Detect which cell encompasses the target text, then output its [X, Y] center coordinate. 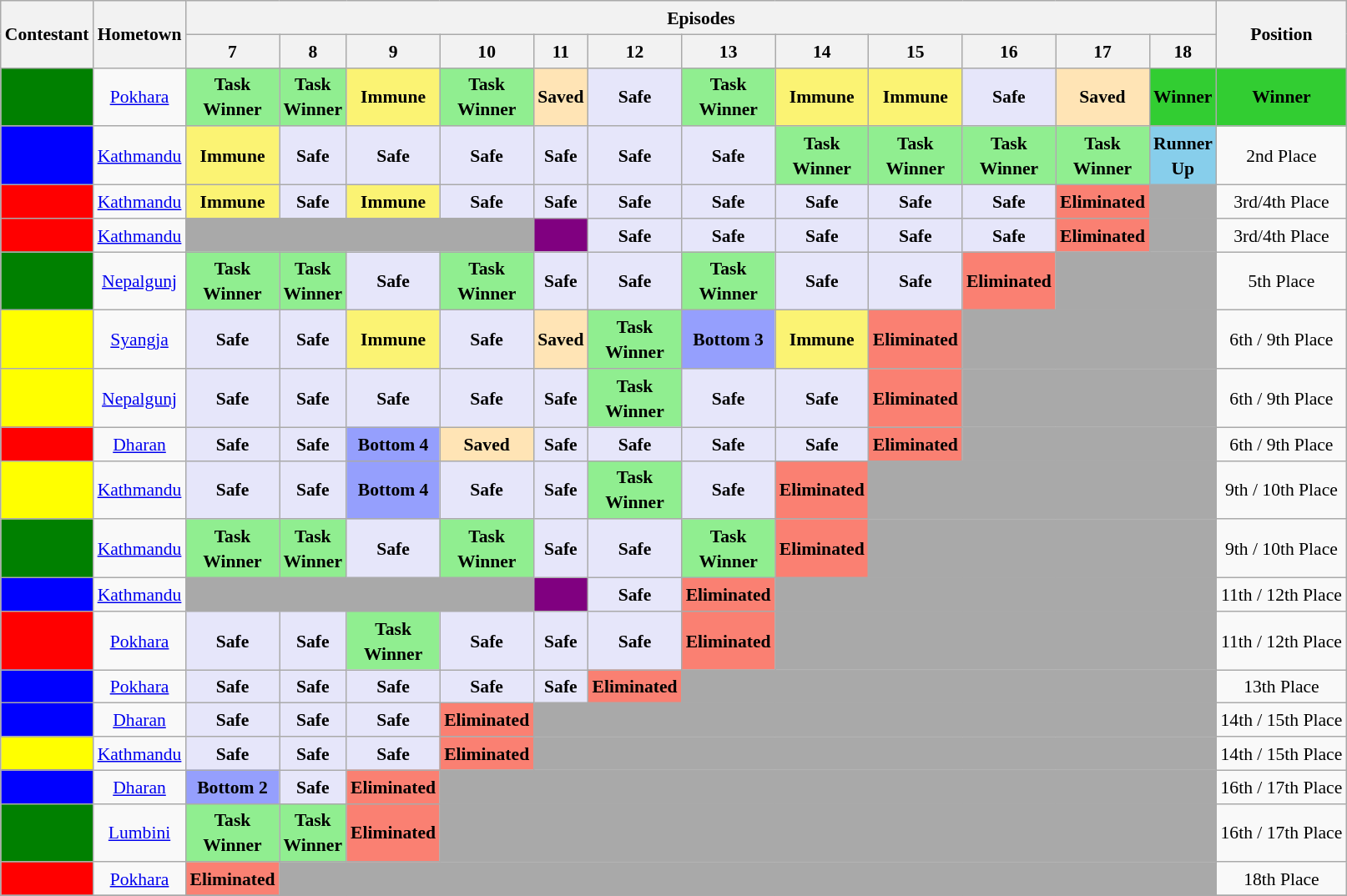
5th Place [1282, 281]
Syangja [140, 340]
10 [487, 51]
13 [729, 51]
Position [1282, 34]
7 [232, 51]
17 [1102, 51]
8 [314, 51]
Runner Up [1183, 156]
15 [916, 51]
13th Place [1282, 687]
Bottom 2 [232, 787]
Bottom 3 [729, 340]
2nd Place [1282, 156]
12 [635, 51]
11 [561, 51]
Contestant [47, 34]
14 [822, 51]
9 [393, 51]
Lumbini [140, 833]
Episodes [701, 18]
16 [1009, 51]
18th Place [1282, 879]
Hometown [140, 34]
18 [1183, 51]
